Determine the [x, y] coordinate at the center of the cell enclosing the given text.  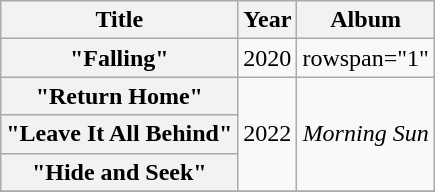
Album [366, 20]
"Leave It All Behind" [120, 134]
Year [268, 20]
2020 [268, 58]
rowspan="1" [366, 58]
Morning Sun [366, 134]
2022 [268, 134]
"Return Home" [120, 96]
"Falling" [120, 58]
"Hide and Seek" [120, 172]
Title [120, 20]
